Find where the given text appears and provide that cell's center as [x, y] coordinate. 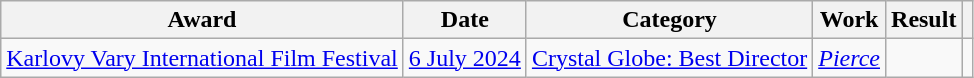
Work [850, 20]
Crystal Globe: Best Director [669, 58]
Karlovy Vary International Film Festival [202, 58]
Category [669, 20]
Award [202, 20]
Pierce [850, 58]
Result [924, 20]
6 July 2024 [464, 58]
Date [464, 20]
